Identify which cell holds the provided text, then report its [X, Y] central coordinate. 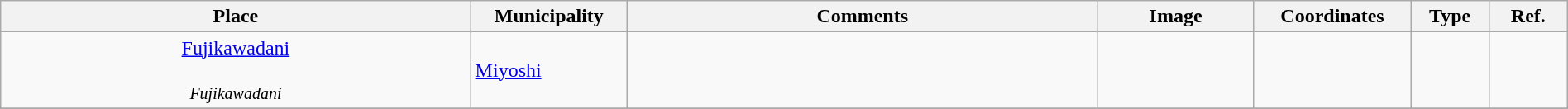
Type [1451, 17]
Place [236, 17]
Miyoshi [549, 70]
FujikawadaniFujikawadani [236, 70]
Coordinates [1331, 17]
Comments [863, 17]
Ref. [1528, 17]
Image [1176, 17]
Municipality [549, 17]
